Search for the cell housing the specified text and yield its [x, y] center coordinate. 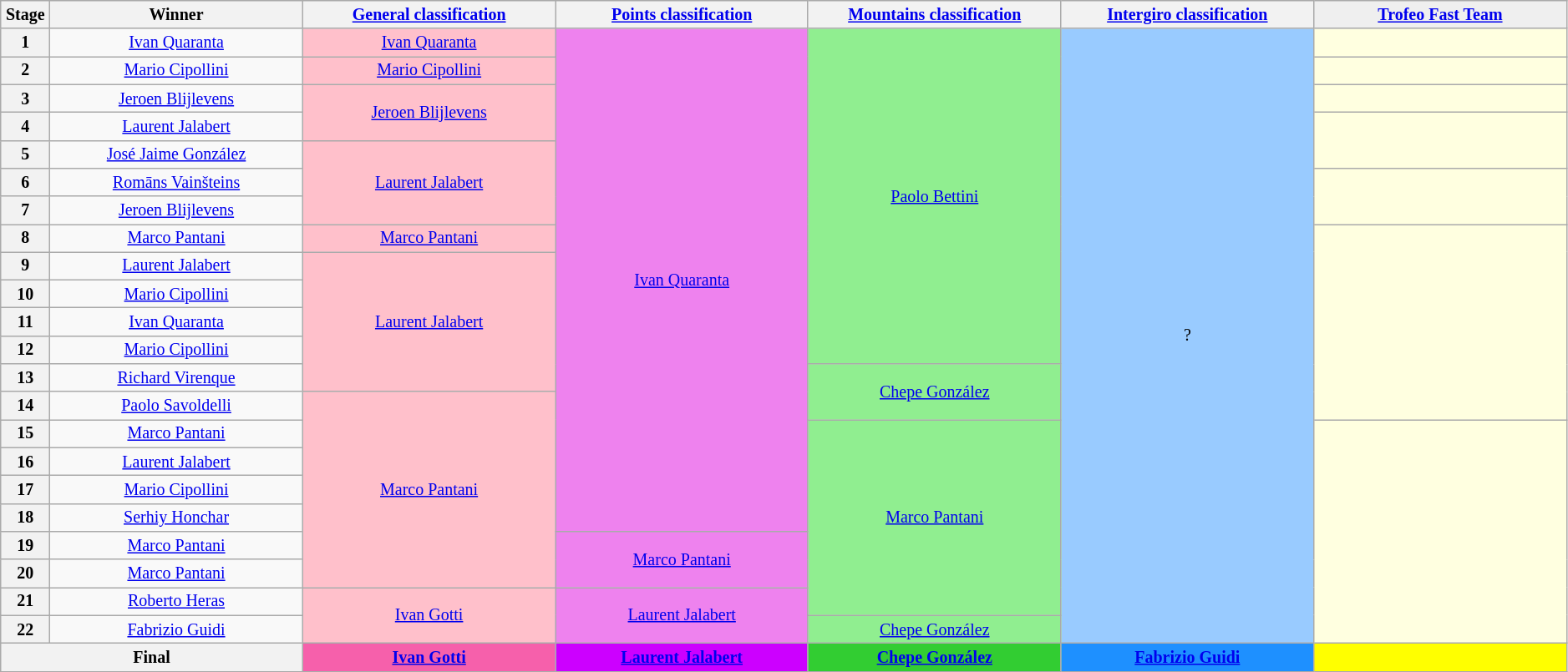
Stage [25, 15]
7 [25, 210]
21 [25, 601]
Winner [177, 15]
16 [25, 462]
4 [25, 127]
Final [152, 658]
5 [25, 154]
2 [25, 70]
9 [25, 265]
18 [25, 518]
Serhiy Honchar [177, 518]
12 [25, 351]
Roberto Heras [177, 601]
Mountains classification [934, 15]
6 [25, 182]
14 [25, 406]
20 [25, 573]
13 [25, 377]
Points classification [682, 15]
1 [25, 43]
General classification [429, 15]
Paolo Bettini [934, 197]
17 [25, 489]
8 [25, 239]
Romāns Vainšteins [177, 182]
Paolo Savoldelli [177, 406]
Intergiro classification [1188, 15]
19 [25, 546]
Richard Virenque [177, 377]
? [1188, 336]
10 [25, 294]
22 [25, 629]
José Jaime González [177, 154]
Trofeo Fast Team [1440, 15]
15 [25, 434]
3 [25, 99]
11 [25, 322]
